From the cell containing the given text, extract its center point as (x, y) coordinate. 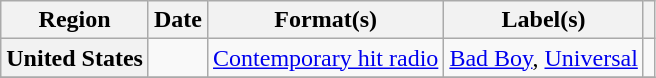
Label(s) (544, 20)
Date (178, 20)
United States (75, 58)
Region (75, 20)
Bad Boy, Universal (544, 58)
Contemporary hit radio (326, 58)
Format(s) (326, 20)
